Extract the [x, y] coordinate from the center of the cell holding the provided text.  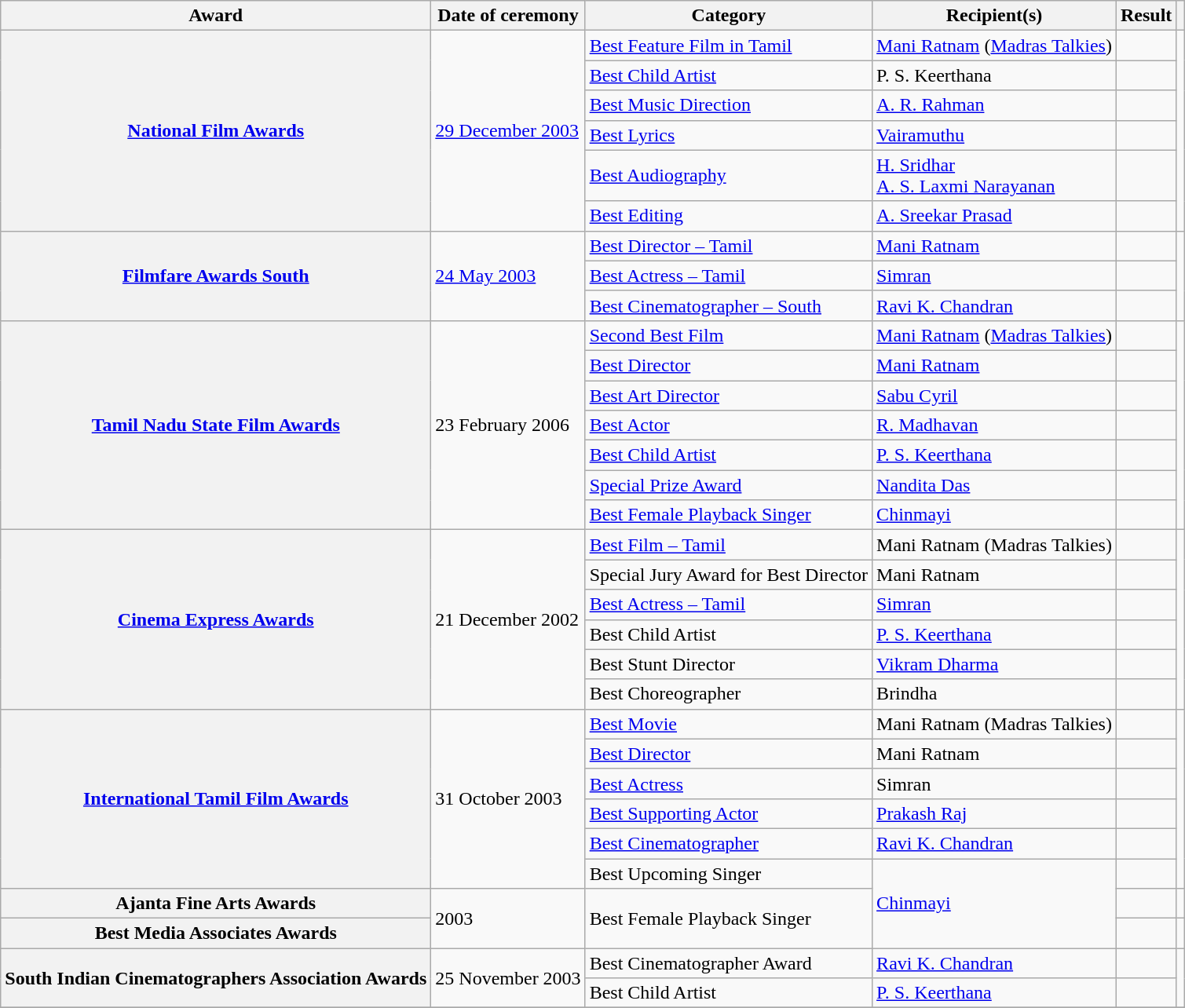
Filmfare Awards South [216, 276]
Vairamuthu [994, 135]
Best Media Associates Awards [216, 933]
Recipient(s) [994, 16]
Tamil Nadu State Film Awards [216, 425]
South Indian Cinematographers Association Awards [216, 978]
National Film Awards [216, 130]
Best Lyrics [729, 135]
R. Madhavan [994, 425]
International Tamil Film Awards [216, 798]
Best Cinematographer Award [729, 963]
Best Film – Tamil [729, 545]
Vikram Dharma [994, 664]
H. SridharA. S. Laxmi Narayanan [994, 176]
31 October 2003 [508, 798]
Best Feature Film in Tamil [729, 46]
Best Audiography [729, 176]
Nandita Das [994, 485]
Best Cinematographer [729, 843]
Result [1146, 16]
24 May 2003 [508, 276]
Best Editing [729, 216]
2003 [508, 919]
Ajanta Fine Arts Awards [216, 904]
Award [216, 16]
25 November 2003 [508, 978]
23 February 2006 [508, 425]
A. R. Rahman [994, 105]
Best Cinematographer – South [729, 305]
Best Actress [729, 783]
Best Supporting Actor [729, 813]
Category [729, 16]
21 December 2002 [508, 619]
Date of ceremony [508, 16]
Best Director – Tamil [729, 246]
Sabu Cyril [994, 395]
Second Best Film [729, 335]
A. Sreekar Prasad [994, 216]
Best Actor [729, 425]
Brindha [994, 694]
Special Prize Award [729, 485]
Best Movie [729, 724]
Cinema Express Awards [216, 619]
Special Jury Award for Best Director [729, 575]
Best Upcoming Singer [729, 874]
29 December 2003 [508, 130]
Best Music Direction [729, 105]
Best Choreographer [729, 694]
Prakash Raj [994, 813]
Best Stunt Director [729, 664]
Best Art Director [729, 395]
